Identify which cell holds the provided text, then report its [X, Y] central coordinate. 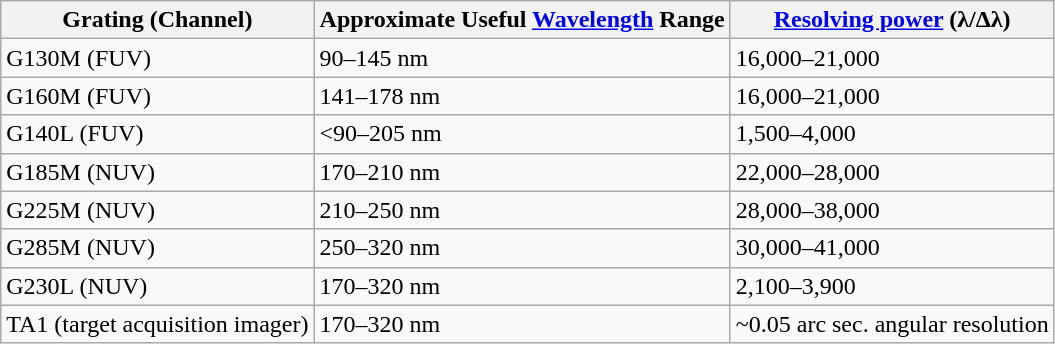
Grating (Channel) [158, 20]
28,000–38,000 [892, 210]
G140L (FUV) [158, 134]
2,100–3,900 [892, 286]
Approximate Useful Wavelength Range [522, 20]
G230L (NUV) [158, 286]
30,000–41,000 [892, 248]
G160M (FUV) [158, 96]
22,000–28,000 [892, 172]
Resolving power (λ/Δλ) [892, 20]
TA1 (target acquisition imager) [158, 324]
210–250 nm [522, 210]
250–320 nm [522, 248]
1,500–4,000 [892, 134]
~0.05 arc sec. angular resolution [892, 324]
90–145 nm [522, 58]
170–210 nm [522, 172]
G130M (FUV) [158, 58]
G225M (NUV) [158, 210]
G185M (NUV) [158, 172]
<90–205 nm [522, 134]
G285M (NUV) [158, 248]
141–178 nm [522, 96]
